Scan for the cell matching the given text and deliver its [X, Y] coordinate at center. 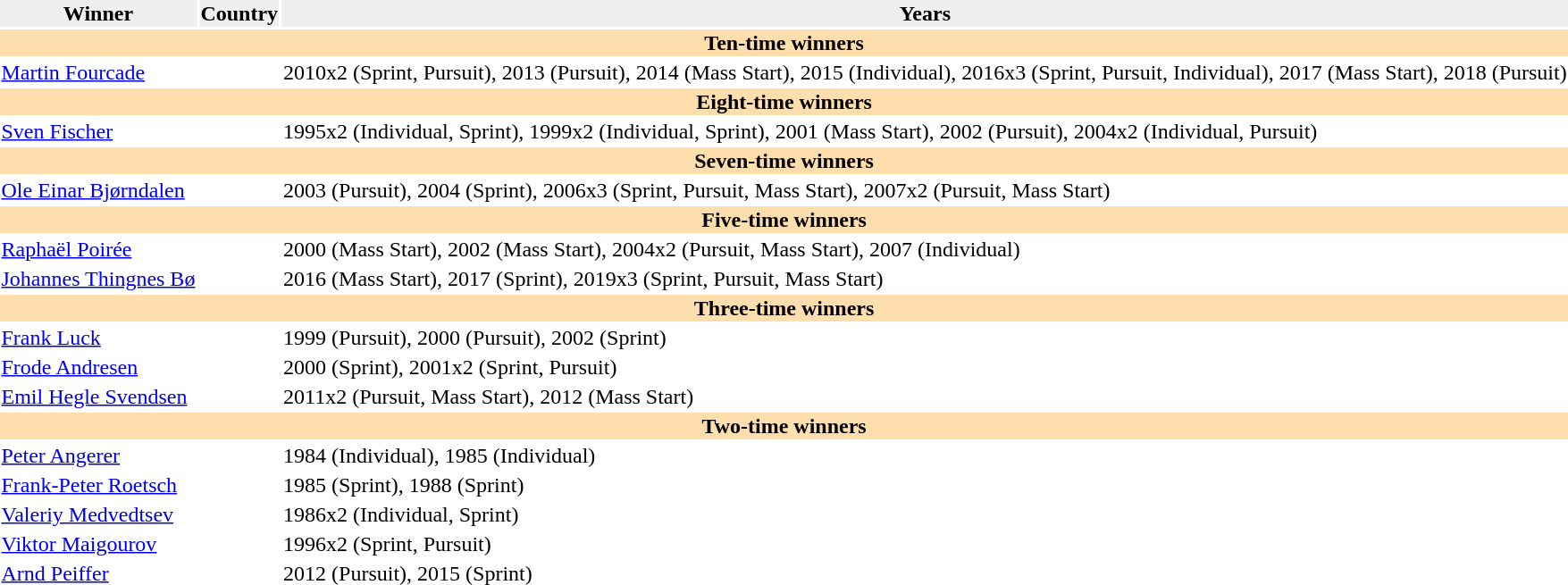
Johannes Thingnes Bø [98, 279]
Frode Andresen [98, 367]
Seven-time winners [784, 161]
Two-time winners [784, 426]
Emil Hegle Svendsen [98, 397]
Winner [98, 13]
Eight-time winners [784, 102]
Martin Fourcade [98, 72]
Ten-time winners [784, 43]
Viktor Maigourov [98, 544]
Raphaël Poirée [98, 249]
Peter Angerer [98, 455]
Ole Einar Bjørndalen [98, 190]
Three-time winners [784, 308]
Sven Fischer [98, 131]
Valeriy Medvedtsev [98, 514]
Frank-Peter Roetsch [98, 485]
Frank Luck [98, 338]
Country [239, 13]
Five-time winners [784, 220]
